For the text-containing cell, return its midpoint in (X, Y) coordinate format. 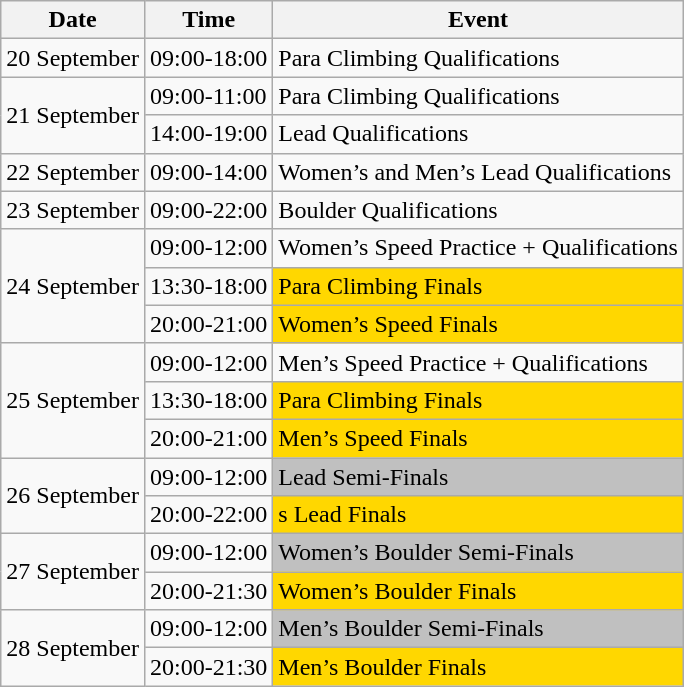
Women’s Boulder Finals (478, 591)
Date (73, 20)
25 September (73, 400)
24 September (73, 286)
14:00-19:00 (208, 134)
21 September (73, 115)
Lead Semi-Finals (478, 477)
09:00-18:00 (208, 58)
Event (478, 20)
Boulder Qualifications (478, 210)
09:00-22:00 (208, 210)
Men’s Boulder Finals (478, 667)
Women’s and Men’s Lead Qualifications (478, 172)
09:00-11:00 (208, 96)
23 September (73, 210)
Time (208, 20)
Men’s Speed Practice + Qualifications (478, 362)
28 September (73, 648)
26 September (73, 496)
Lead Qualifications (478, 134)
Women’s Speed Finals (478, 324)
22 September (73, 172)
Men’s Boulder Semi-Finals (478, 629)
27 September (73, 572)
09:00-14:00 (208, 172)
20:00-22:00 (208, 515)
Men’s Speed Finals (478, 438)
20 September (73, 58)
s Lead Finals (478, 515)
Women’s Boulder Semi-Finals (478, 553)
Women’s Speed Practice + Qualifications (478, 248)
